For the text-containing cell, return its midpoint in (x, y) coordinate format. 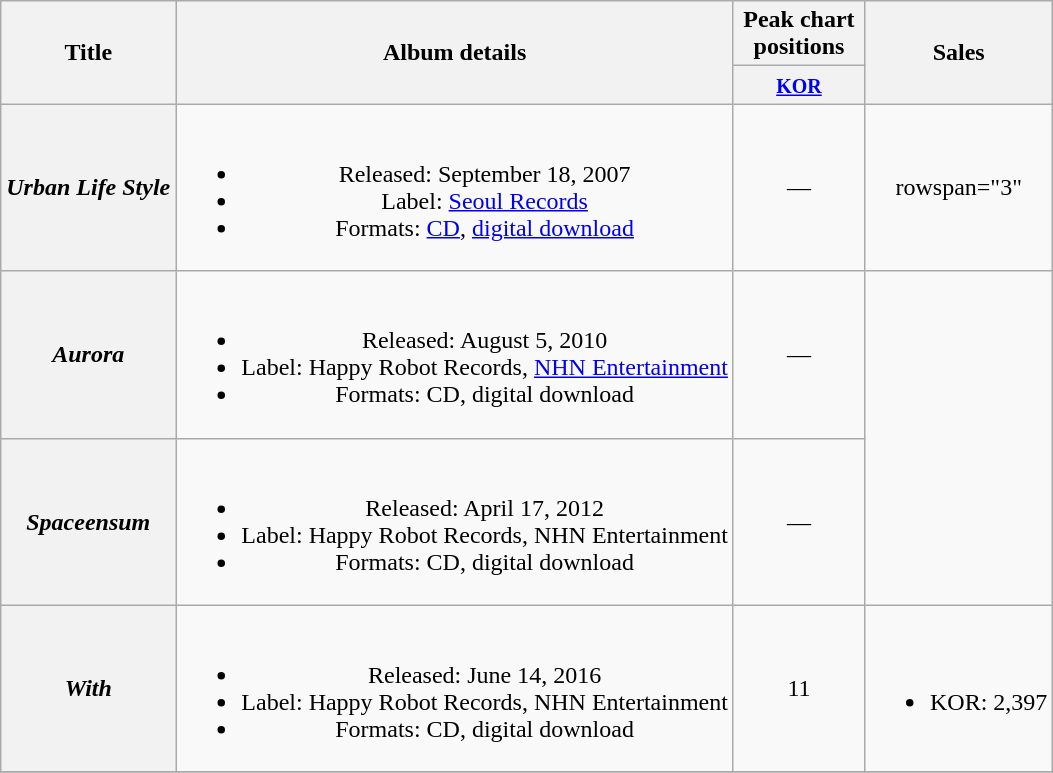
Released: August 5, 2010Label: Happy Robot Records, NHN EntertainmentFormats: CD, digital download (455, 354)
Album details (455, 52)
KOR (798, 85)
Sales (958, 52)
Title (88, 52)
Peak chart positions (798, 34)
KOR: 2,397 (958, 688)
Spaceensum (88, 522)
Released: April 17, 2012Label: Happy Robot Records, NHN EntertainmentFormats: CD, digital download (455, 522)
Released: June 14, 2016Label: Happy Robot Records, NHN EntertainmentFormats: CD, digital download (455, 688)
With (88, 688)
11 (798, 688)
Aurora (88, 354)
Released: September 18, 2007Label: Seoul RecordsFormats: CD, digital download (455, 188)
rowspan="3" (958, 188)
Urban Life Style (88, 188)
